Output the [X, Y] coordinate of the center of the cell containing the given text.  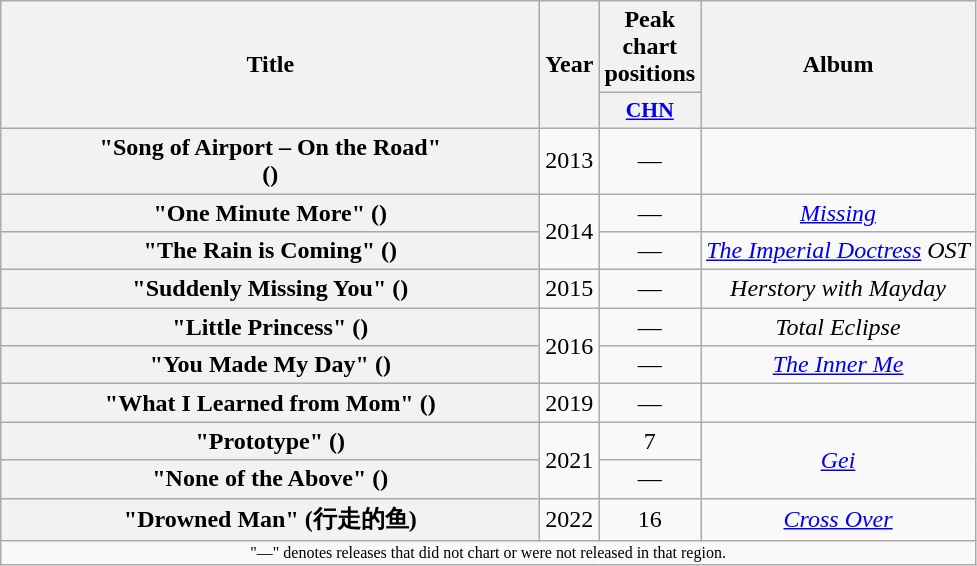
"What I Learned from Mom" () [270, 403]
"None of the Above" () [270, 479]
2014 [570, 232]
Title [270, 65]
Peak chart positions [650, 47]
Album [838, 65]
Year [570, 65]
2015 [570, 289]
The Inner Me [838, 365]
Total Eclipse [838, 327]
"The Rain is Coming" () [270, 251]
"You Made My Day" () [270, 365]
2022 [570, 520]
CHN [650, 111]
"Drowned Man" (行走的鱼) [270, 520]
Missing [838, 213]
2019 [570, 403]
2016 [570, 346]
"Suddenly Missing You" () [270, 289]
"Song of Airport – On the Road"() [270, 160]
2021 [570, 460]
"—" denotes releases that did not chart or were not released in that region. [488, 553]
Cross Over [838, 520]
2013 [570, 160]
Gei [838, 460]
Herstory with Mayday [838, 289]
16 [650, 520]
"Little Princess" () [270, 327]
7 [650, 441]
The Imperial Doctress OST [838, 251]
"One Minute More" () [270, 213]
"Prototype" () [270, 441]
